Search for the cell housing the specified text and yield its (x, y) center coordinate. 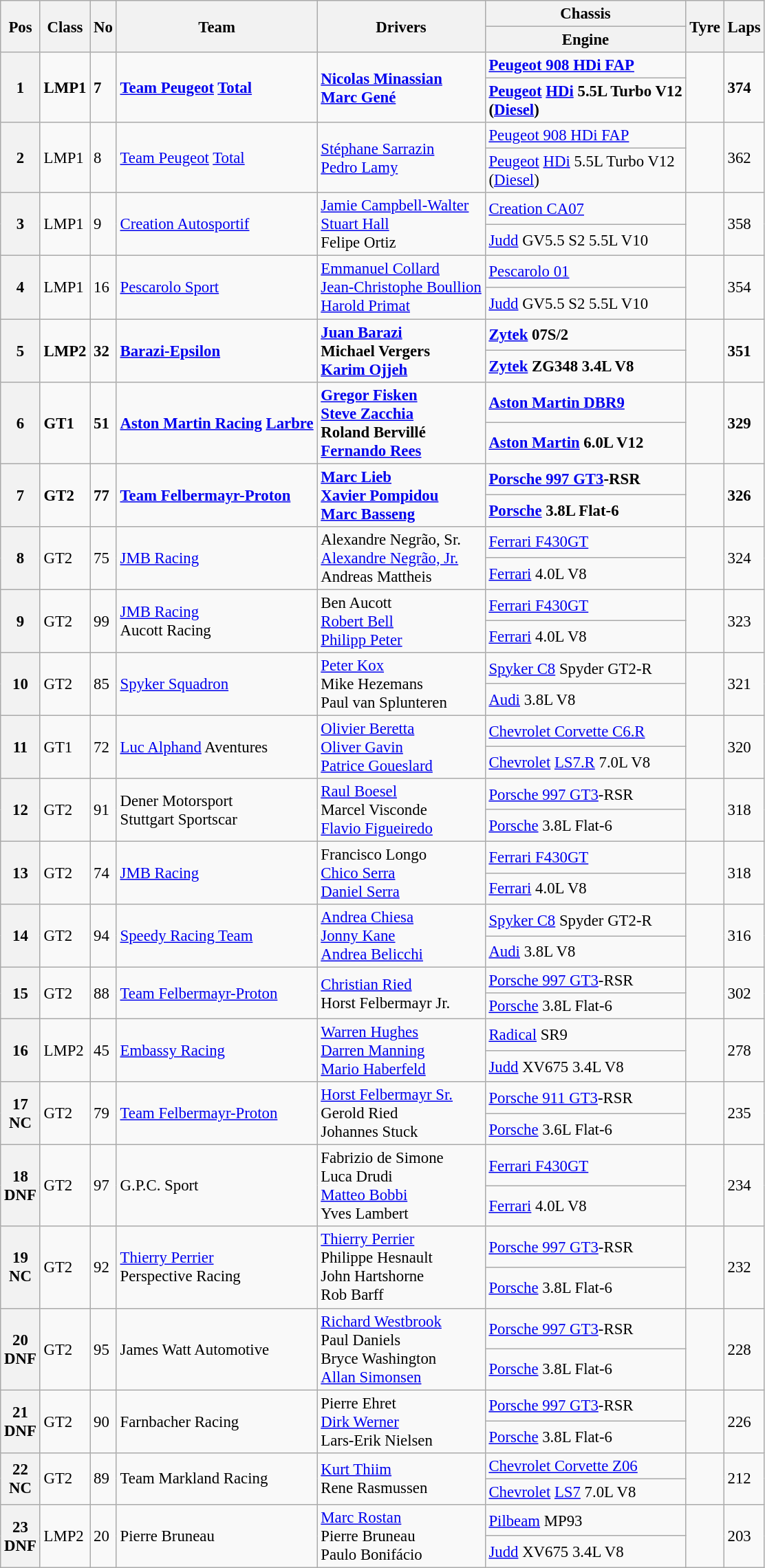
85 (103, 684)
Creation Autosportif (217, 224)
89 (103, 1479)
79 (103, 1113)
362 (744, 157)
No (103, 26)
Dener Motorsport Stuttgart Sportscar (217, 810)
Stéphane Sarrazin Pedro Lamy (401, 157)
91 (103, 810)
Engine (585, 40)
1 (21, 87)
Pescarolo Sport (217, 287)
Barazi-Epsilon (217, 351)
12 (21, 810)
90 (103, 1422)
232 (744, 1268)
Pilbeam MP93 (585, 1521)
72 (103, 747)
351 (744, 351)
13 (21, 873)
Thierry Perrier Perspective Racing (217, 1268)
Jamie Campbell-Walter Stuart Hall Felipe Ortiz (401, 224)
51 (103, 422)
88 (103, 993)
Ben Aucott Robert Bell Philipp Peter (401, 621)
Warren Hughes Darren Manning Mario Haberfeld (401, 1051)
6 (21, 422)
Speedy Racing Team (217, 936)
374 (744, 87)
19NC (21, 1268)
Chevrolet LS7 7.0L V8 (585, 1492)
226 (744, 1422)
JMB Racing Aucott Racing (217, 621)
G.P.C. Sport (217, 1186)
97 (103, 1186)
Horst Felbermayr Sr. Gerold Ried Johannes Stuck (401, 1113)
Aston Martin Racing Larbre (217, 422)
354 (744, 287)
Olivier Beretta Oliver Gavin Patrice Goueslard (401, 747)
Pierre Bruneau (217, 1536)
Class (65, 26)
Porsche 911 GT3-RSR (585, 1098)
Radical SR9 (585, 1035)
321 (744, 684)
Luc Alphand Aventures (217, 747)
Marc Lieb Xavier Pompidou Marc Basseng (401, 495)
Drivers (401, 26)
278 (744, 1051)
Porsche 3.6L Flat-6 (585, 1129)
Zytek ZG348 3.4L V8 (585, 366)
Tyre (704, 26)
92 (103, 1268)
Embassy Racing (217, 1051)
Aston Martin DBR9 (585, 402)
323 (744, 621)
Team Markland Racing (217, 1479)
Chevrolet LS7.R 7.0L V8 (585, 763)
17NC (21, 1113)
Creation CA07 (585, 208)
Juan Barazi Michael Vergers Karim Ojjeh (401, 351)
21DNF (21, 1422)
Emmanuel Collard Jean-Christophe Boullion Harold Primat (401, 287)
Peter Kox Mike Hezemans Paul van Splunteren (401, 684)
32 (103, 351)
45 (103, 1051)
Zytek 07S/2 (585, 335)
5 (21, 351)
Spyker Squadron (217, 684)
22NC (21, 1479)
99 (103, 621)
235 (744, 1113)
Farnbacher Racing (217, 1422)
326 (744, 495)
Kurt Thiim Rene Rasmussen (401, 1479)
358 (744, 224)
77 (103, 495)
Alexandre Negrão, Sr. Alexandre Negrão, Jr. Andreas Mattheis (401, 558)
203 (744, 1536)
15 (21, 993)
Raul Boesel Marcel Visconde Flavio Figueiredo (401, 810)
20 (103, 1536)
Pierre Ehret Dirk Werner Lars-Erik Nielsen (401, 1422)
3 (21, 224)
Pos (21, 26)
95 (103, 1349)
Chevrolet Corvette C6.R (585, 731)
Chevrolet Corvette Z06 (585, 1466)
320 (744, 747)
Fabrizio de Simone Luca Drudi Matteo Bobbi Yves Lambert (401, 1186)
228 (744, 1349)
Nicolas Minassian Marc Gené (401, 87)
Marc Rostan Pierre Bruneau Paulo Bonifácio (401, 1536)
23DNF (21, 1536)
James Watt Automotive (217, 1349)
Laps (744, 26)
74 (103, 873)
2 (21, 157)
14 (21, 936)
Team (217, 26)
Thierry Perrier Philippe Hesnault John Hartshorne Rob Barff (401, 1268)
Aston Martin 6.0L V12 (585, 443)
4 (21, 287)
Andrea Chiesa Jonny Kane Andrea Belicchi (401, 936)
Pescarolo 01 (585, 272)
Chassis (585, 14)
302 (744, 993)
94 (103, 936)
11 (21, 747)
316 (744, 936)
75 (103, 558)
Gregor Fisken Steve Zacchia Roland Bervillé Fernando Rees (401, 422)
324 (744, 558)
Richard Westbrook Paul Daniels Bryce Washington Allan Simonsen (401, 1349)
Francisco Longo Chico Serra Daniel Serra (401, 873)
Christian Ried Horst Felbermayr Jr. (401, 993)
18DNF (21, 1186)
20DNF (21, 1349)
10 (21, 684)
329 (744, 422)
212 (744, 1479)
234 (744, 1186)
